Determine the [X, Y] coordinate at the center of the cell enclosing the given text.  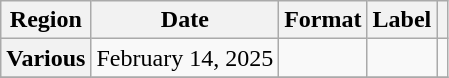
February 14, 2025 [185, 58]
Date [185, 20]
Various [46, 58]
Label [402, 20]
Region [46, 20]
Format [323, 20]
